Determine the [x, y] coordinate at the center of the cell enclosing the given text.  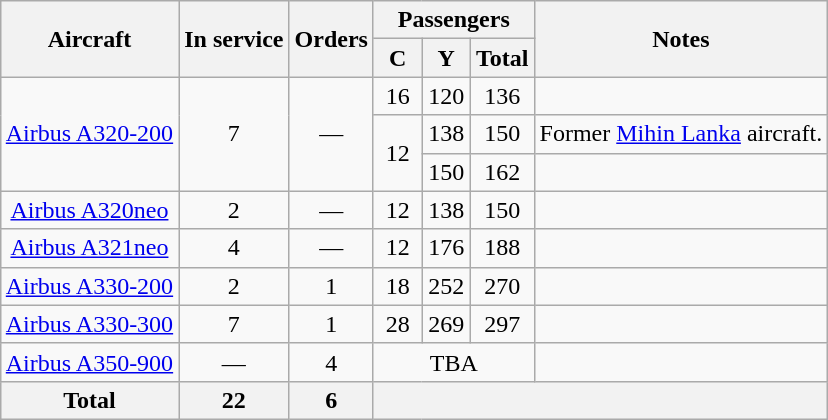
270 [503, 286]
Passengers [454, 20]
188 [503, 248]
TBA [454, 362]
Notes [681, 39]
252 [446, 286]
C [398, 58]
Airbus A330-200 [89, 286]
Airbus A350-900 [89, 362]
136 [503, 96]
297 [503, 324]
16 [398, 96]
120 [446, 96]
Former Mihin Lanka aircraft. [681, 134]
Airbus A320neo [89, 210]
18 [398, 286]
6 [331, 400]
176 [446, 248]
Airbus A321neo [89, 248]
Airbus A320-200 [89, 134]
22 [234, 400]
Aircraft [89, 39]
Orders [331, 39]
In service [234, 39]
Airbus A330-300 [89, 324]
269 [446, 324]
28 [398, 324]
162 [503, 172]
Y [446, 58]
